Determine the [x, y] coordinate at the center of the cell enclosing the given text.  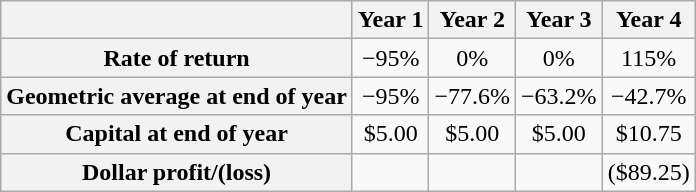
Capital at end of year [177, 134]
Geometric average at end of year [177, 96]
($89.25) [648, 172]
Year 3 [560, 20]
−63.2% [560, 96]
Year 4 [648, 20]
Year 2 [472, 20]
−42.7% [648, 96]
Rate of return [177, 58]
115% [648, 58]
−77.6% [472, 96]
$10.75 [648, 134]
Year 1 [390, 20]
Dollar profit/(loss) [177, 172]
